Return the [x, y] coordinate for the center point of the cell that contains the specified text.  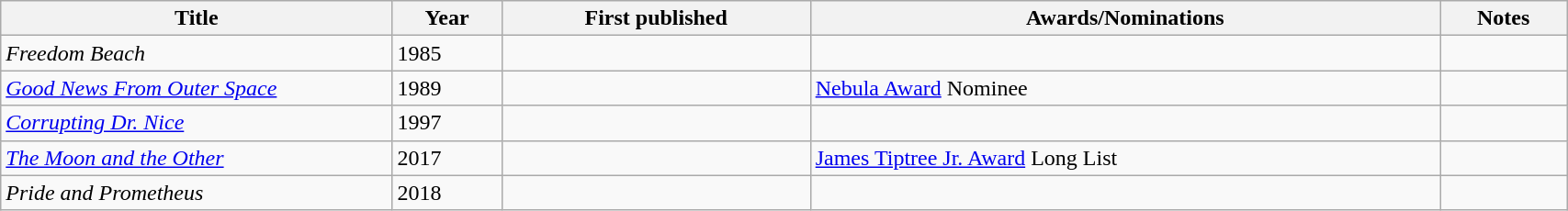
2017 [446, 158]
2018 [446, 193]
Pride and Prometheus [197, 193]
1989 [446, 88]
Awards/Nominations [1124, 18]
Freedom Beach [197, 53]
Corrupting Dr. Nice [197, 123]
1985 [446, 53]
Good News From Outer Space [197, 88]
First published [656, 18]
James Tiptree Jr. Award Long List [1124, 158]
Notes [1504, 18]
Year [446, 18]
The Moon and the Other [197, 158]
Nebula Award Nominee [1124, 88]
1997 [446, 123]
Title [197, 18]
